Identify which cell holds the provided text, then report its (x, y) central coordinate. 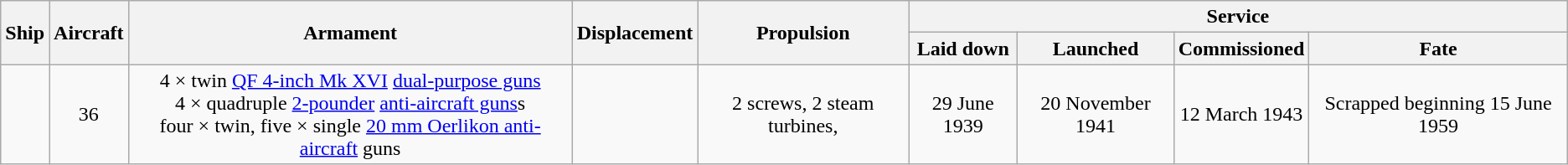
Aircraft (89, 33)
Ship (25, 33)
Propulsion (803, 33)
Laid down (963, 49)
29 June 1939 (963, 114)
Fate (1438, 49)
4 × twin QF 4-inch Mk XVI dual-purpose guns4 × quadruple 2-pounder anti-aircraft gunssfour × twin, five × single 20 mm Oerlikon anti-aircraft guns (350, 114)
20 November 1941 (1096, 114)
Launched (1096, 49)
Scrapped beginning 15 June 1959 (1438, 114)
36 (89, 114)
Commissioned (1241, 49)
2 screws, 2 steam turbines, (803, 114)
Displacement (635, 33)
Service (1238, 17)
Armament (350, 33)
12 March 1943 (1241, 114)
